Determine the (x, y) coordinate at the center of the cell enclosing the given text.  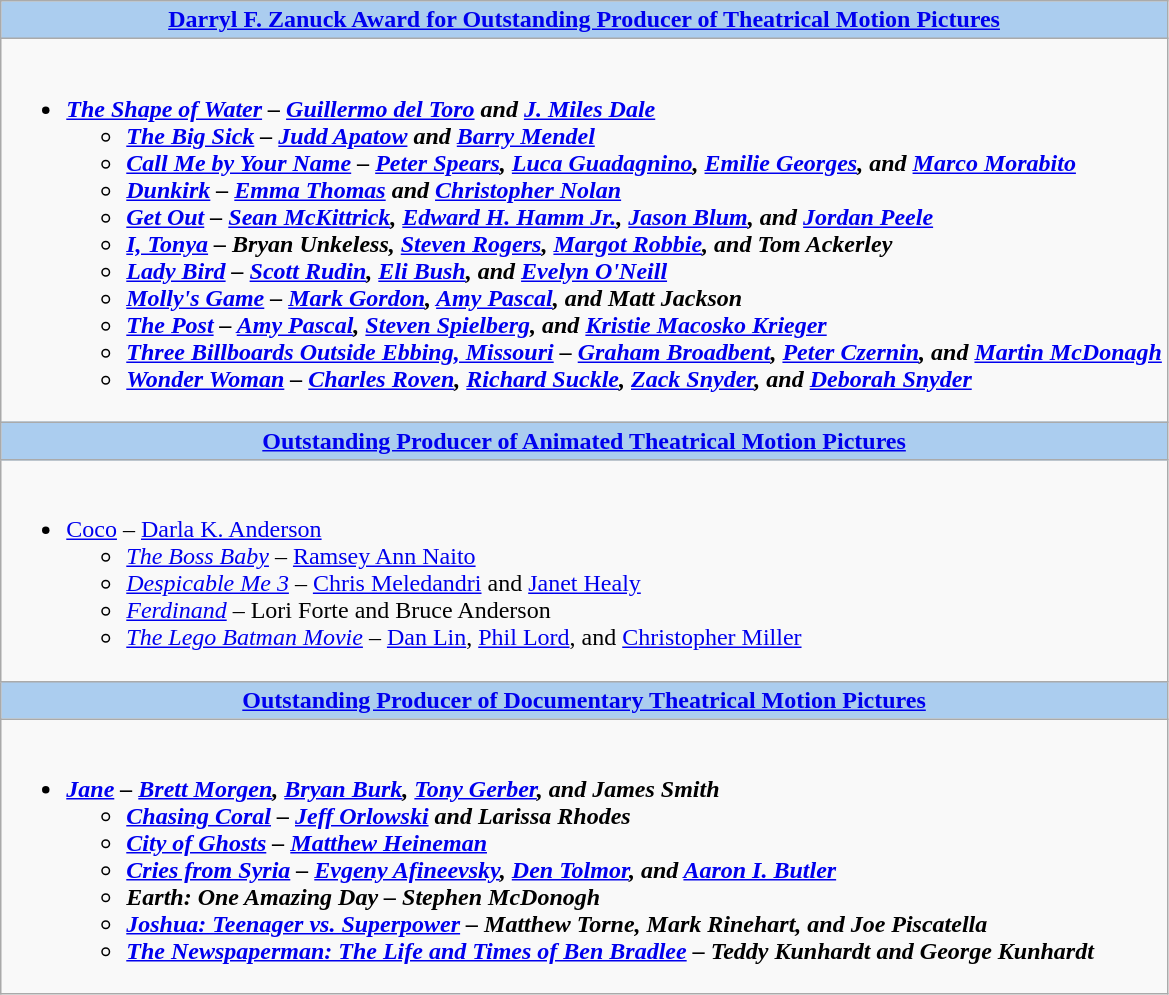
Darryl F. Zanuck Award for Outstanding Producer of Theatrical Motion Pictures (584, 20)
Outstanding Producer of Animated Theatrical Motion Pictures (584, 441)
Outstanding Producer of Documentary Theatrical Motion Pictures (584, 700)
